Identify which cell holds the provided text, then report its [x, y] central coordinate. 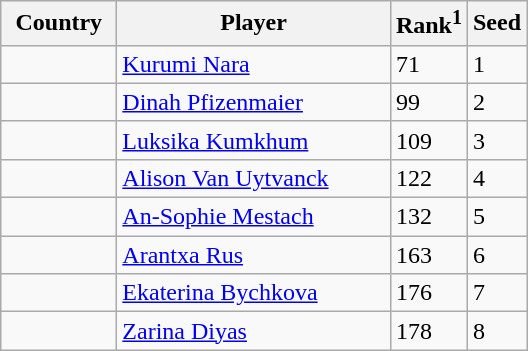
7 [496, 293]
Arantxa Rus [254, 255]
An-Sophie Mestach [254, 217]
99 [428, 102]
Alison Van Uytvanck [254, 178]
Seed [496, 24]
Rank1 [428, 24]
71 [428, 64]
Kurumi Nara [254, 64]
Ekaterina Bychkova [254, 293]
3 [496, 140]
6 [496, 255]
5 [496, 217]
178 [428, 331]
163 [428, 255]
122 [428, 178]
Luksika Kumkhum [254, 140]
132 [428, 217]
1 [496, 64]
176 [428, 293]
2 [496, 102]
Dinah Pfizenmaier [254, 102]
Zarina Diyas [254, 331]
Player [254, 24]
109 [428, 140]
Country [59, 24]
4 [496, 178]
8 [496, 331]
